Locate the cell with the specified text and output its [x, y] center coordinate. 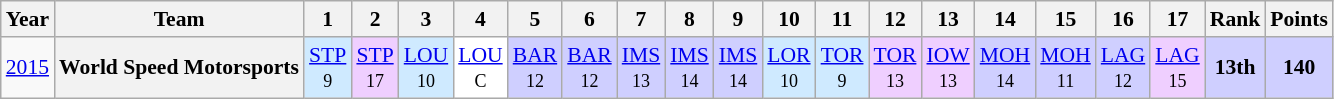
7 [642, 19]
Year [28, 19]
1 [328, 19]
13th [1236, 68]
STP17 [374, 68]
Points [1299, 19]
MOH11 [1066, 68]
6 [590, 19]
140 [1299, 68]
10 [788, 19]
LAG15 [1177, 68]
4 [480, 19]
IOW13 [948, 68]
17 [1177, 19]
13 [948, 19]
14 [1006, 19]
IMS13 [642, 68]
Rank [1236, 19]
16 [1123, 19]
Team [179, 19]
9 [738, 19]
8 [690, 19]
12 [896, 19]
STP9 [328, 68]
11 [842, 19]
3 [426, 19]
2 [374, 19]
TOR9 [842, 68]
15 [1066, 19]
2015 [28, 68]
5 [536, 19]
TOR13 [896, 68]
MOH14 [1006, 68]
LOUC [480, 68]
LAG12 [1123, 68]
LOU10 [426, 68]
LOR10 [788, 68]
World Speed Motorsports [179, 68]
